Provide the [X, Y] coordinate of the cell's center where the given text is located.  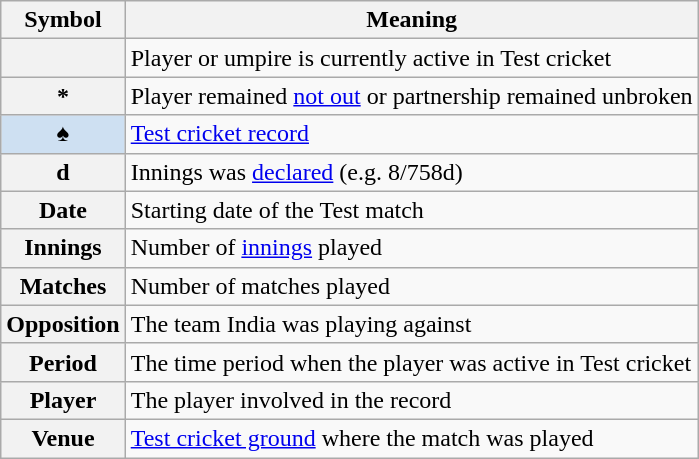
Venue [63, 438]
Opposition [63, 324]
♠ [63, 134]
Date [63, 210]
Number of innings played [412, 248]
Test cricket record [412, 134]
Player [63, 400]
Period [63, 362]
Meaning [412, 20]
The player involved in the record [412, 400]
Player or umpire is currently active in Test cricket [412, 58]
The time period when the player was active in Test cricket [412, 362]
Test cricket ground where the match was played [412, 438]
d [63, 172]
Innings was declared (e.g. 8/758d) [412, 172]
Number of matches played [412, 286]
* [63, 96]
Player remained not out or partnership remained unbroken [412, 96]
Matches [63, 286]
The team India was playing against [412, 324]
Innings [63, 248]
Starting date of the Test match [412, 210]
Symbol [63, 20]
